Output the [x, y] coordinate of the center of the cell containing the given text.  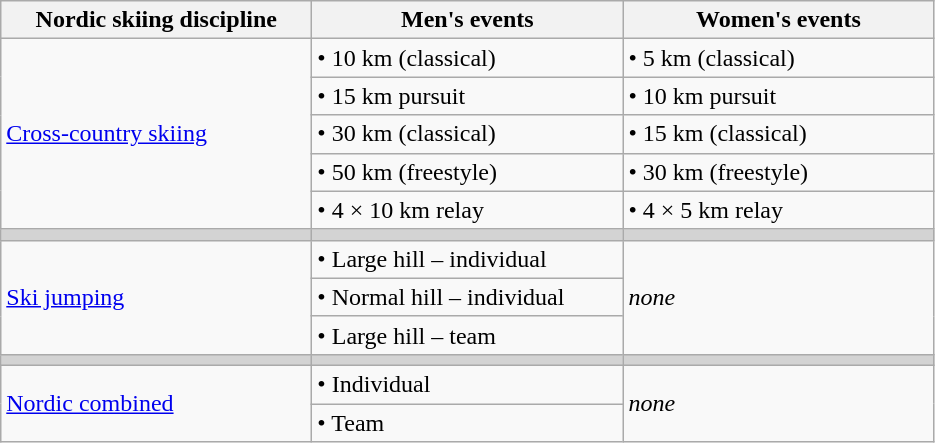
• 15 km (classical) [778, 134]
• 50 km (freestyle) [468, 172]
Nordic combined [156, 403]
• 30 km (classical) [468, 134]
• 5 km (classical) [778, 58]
Cross-country skiing [156, 134]
Men's events [468, 20]
• 4 × 5 km relay [778, 210]
• Large hill – individual [468, 259]
Ski jumping [156, 297]
• Individual [468, 384]
• 10 km pursuit [778, 96]
Nordic skiing discipline [156, 20]
• Large hill – team [468, 335]
• 30 km (freestyle) [778, 172]
• 15 km pursuit [468, 96]
• Team [468, 423]
• 4 × 10 km relay [468, 210]
• 10 km (classical) [468, 58]
• Normal hill – individual [468, 297]
Women's events [778, 20]
